Scan for the cell matching the given text and deliver its (x, y) coordinate at center. 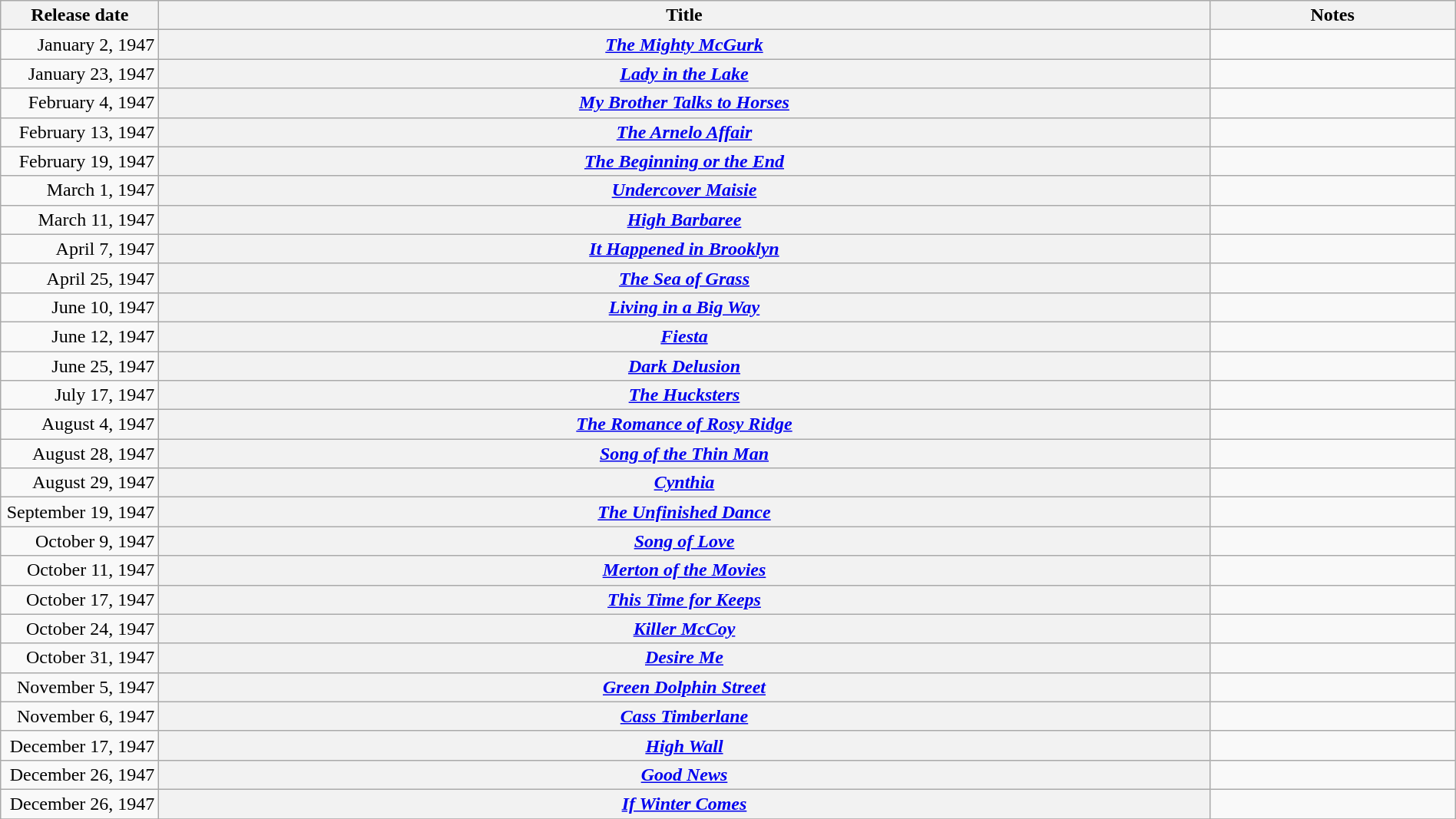
The Sea of Grass (684, 278)
Cynthia (684, 483)
Desire Me (684, 658)
Release date (80, 15)
January 2, 1947 (80, 45)
October 9, 1947 (80, 541)
October 17, 1947 (80, 599)
Title (684, 15)
Lady in the Lake (684, 74)
June 12, 1947 (80, 336)
The Arnelo Affair (684, 132)
High Barbaree (684, 220)
August 28, 1947 (80, 454)
November 5, 1947 (80, 687)
January 23, 1947 (80, 74)
Green Dolphin Street (684, 687)
Living in a Big Way (684, 307)
My Brother Talks to Horses (684, 103)
Good News (684, 774)
Song of the Thin Man (684, 454)
The Beginning or the End (684, 161)
It Happened in Brooklyn (684, 249)
July 17, 1947 (80, 395)
December 17, 1947 (80, 745)
This Time for Keeps (684, 599)
October 11, 1947 (80, 570)
April 7, 1947 (80, 249)
September 19, 1947 (80, 512)
If Winter Comes (684, 804)
April 25, 1947 (80, 278)
June 25, 1947 (80, 366)
High Wall (684, 745)
The Mighty McGurk (684, 45)
The Romance of Rosy Ridge (684, 424)
October 31, 1947 (80, 658)
August 4, 1947 (80, 424)
February 13, 1947 (80, 132)
October 24, 1947 (80, 629)
Fiesta (684, 336)
Killer McCoy (684, 629)
Dark Delusion (684, 366)
November 6, 1947 (80, 716)
The Unfinished Dance (684, 512)
August 29, 1947 (80, 483)
February 19, 1947 (80, 161)
March 11, 1947 (80, 220)
Merton of the Movies (684, 570)
The Hucksters (684, 395)
February 4, 1947 (80, 103)
June 10, 1947 (80, 307)
Cass Timberlane (684, 716)
Undercover Maisie (684, 190)
March 1, 1947 (80, 190)
Song of Love (684, 541)
Notes (1332, 15)
